Output the (X, Y) coordinate of the center of the cell containing the given text.  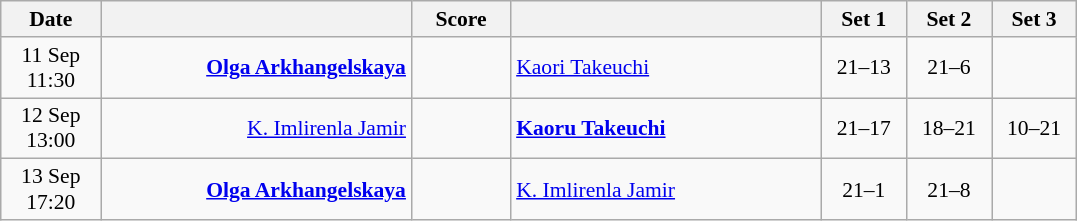
Date (51, 19)
Set 2 (948, 19)
11 Sep11:30 (51, 68)
21–1 (864, 190)
Kaoru Takeuchi (666, 128)
Kaori Takeuchi (666, 68)
21–6 (948, 68)
21–17 (864, 128)
18–21 (948, 128)
Score (461, 19)
Set 3 (1034, 19)
13 Sep17:20 (51, 190)
10–21 (1034, 128)
21–8 (948, 190)
Set 1 (864, 19)
12 Sep13:00 (51, 128)
21–13 (864, 68)
